From the cell containing the given text, extract its center point as [x, y] coordinate. 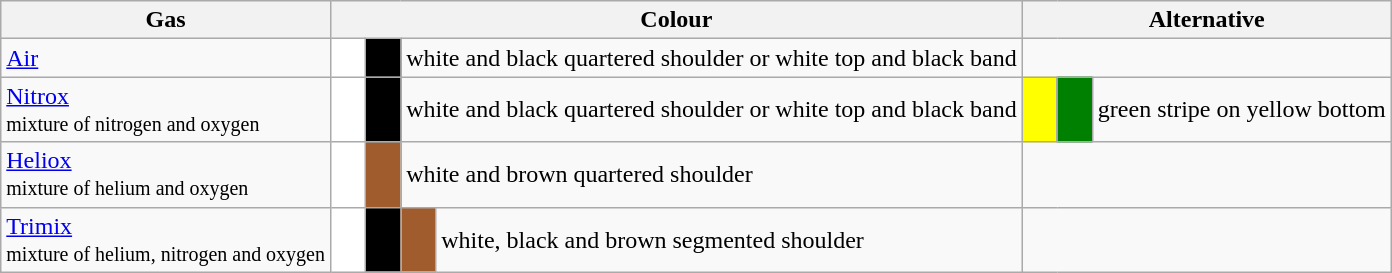
green stripe on yellow bottom [1242, 110]
Colour [677, 20]
Alternative [1206, 20]
white and brown quartered shoulder [712, 174]
Nitroxmixture of nitrogen and oxygen [166, 110]
Trimixmixture of helium, nitrogen and oxygen [166, 240]
Gas [166, 20]
Air [166, 58]
Helioxmixture of helium and oxygen [166, 174]
white, black and brown segmented shoulder [729, 240]
